Return the [X, Y] coordinate for the center point of the cell that contains the specified text.  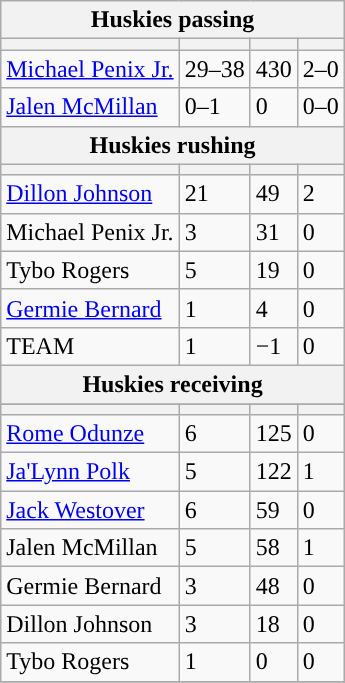
122 [274, 472]
29–38 [214, 69]
430 [274, 69]
49 [274, 194]
Huskies rushing [173, 145]
19 [274, 270]
31 [274, 232]
58 [274, 548]
0–0 [320, 107]
−1 [274, 346]
59 [274, 510]
21 [214, 194]
TEAM [90, 346]
125 [274, 434]
Jack Westover [90, 510]
Huskies passing [173, 20]
48 [274, 586]
4 [274, 308]
Huskies receiving [173, 384]
18 [274, 624]
2 [320, 194]
Rome Odunze [90, 434]
Ja'Lynn Polk [90, 472]
2–0 [320, 69]
0–1 [214, 107]
